Search for the cell housing the specified text and yield its (x, y) center coordinate. 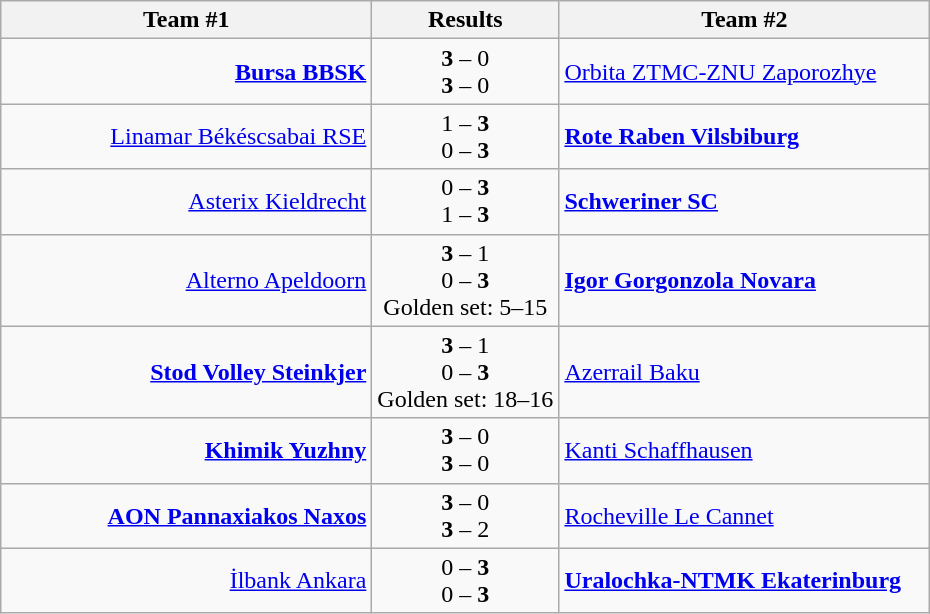
Kanti Schaffhausen (744, 450)
3 – 1 0 – 3 Golden set: 5–15 (466, 280)
Orbita ZTMC-ZNU Zaporozhye (744, 72)
Rocheville Le Cannet (744, 516)
AON Pannaxiakos Naxos (186, 516)
Linamar Békéscsabai RSE (186, 136)
Azerrail Baku (744, 372)
1 – 3 0 – 3 (466, 136)
Schweriner SC (744, 202)
Team #1 (186, 20)
3 – 1 0 – 3 Golden set: 18–16 (466, 372)
İlbank Ankara (186, 580)
Bursa BBSK (186, 72)
3 – 0 3 – 2 (466, 516)
0 – 3 0 – 3 (466, 580)
Igor Gorgonzola Novara (744, 280)
Stod Volley Steinkjer (186, 372)
Uralochka-NTMK Ekaterinburg (744, 580)
0 – 3 1 – 3 (466, 202)
Alterno Apeldoorn (186, 280)
Rote Raben Vilsbiburg (744, 136)
Asterix Kieldrecht (186, 202)
Results (466, 20)
Khimik Yuzhny (186, 450)
Team #2 (744, 20)
